From the cell containing the given text, extract its center point as (x, y) coordinate. 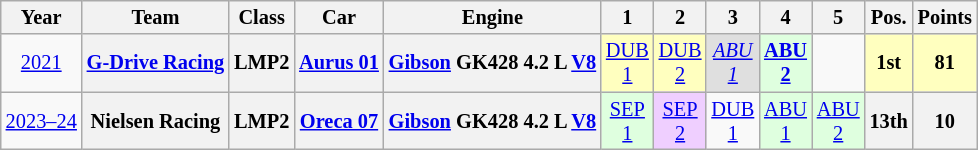
2023–24 (42, 121)
1 (628, 17)
Team (156, 17)
81 (945, 63)
G-Drive Racing (156, 63)
Class (262, 17)
Pos. (889, 17)
Year (42, 17)
4 (786, 17)
2 (680, 17)
3 (732, 17)
Car (339, 17)
10 (945, 121)
SEP1 (628, 121)
Engine (492, 17)
13th (889, 121)
Oreca 07 (339, 121)
5 (838, 17)
1st (889, 63)
Nielsen Racing (156, 121)
2021 (42, 63)
SEP2 (680, 121)
Points (945, 17)
Aurus 01 (339, 63)
DUB2 (680, 63)
